Scan for the cell matching the given text and deliver its [x, y] coordinate at center. 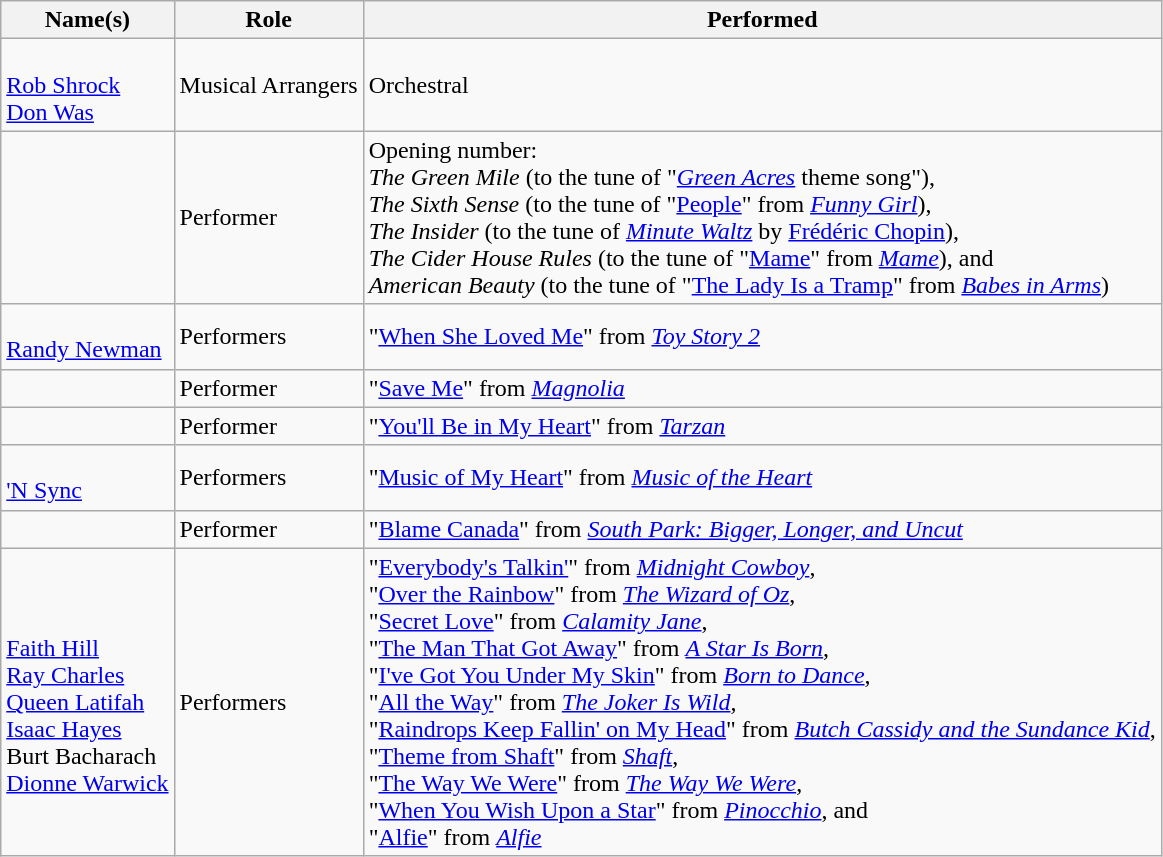
"Blame Canada" from South Park: Bigger, Longer, and Uncut [762, 529]
"When She Loved Me" from Toy Story 2 [762, 336]
"You'll Be in My Heart" from Tarzan [762, 426]
Role [268, 20]
Name(s) [88, 20]
Musical Arrangers [268, 85]
"Music of My Heart" from Music of the Heart [762, 478]
Faith HillRay CharlesQueen LatifahIsaac HayesBurt BacharachDionne Warwick [88, 702]
Orchestral [762, 85]
Performed [762, 20]
"Save Me" from Magnolia [762, 388]
Randy Newman [88, 336]
Rob ShrockDon Was [88, 85]
'N Sync [88, 478]
